From the cell containing the given text, extract its center point as [X, Y] coordinate. 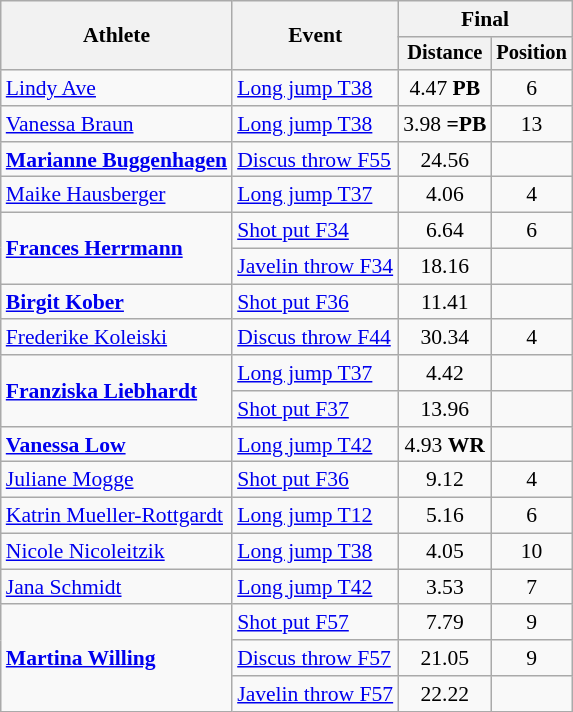
21.05 [444, 658]
Marianne Buggenhagen [116, 160]
Nicole Nicoleitzik [116, 552]
Martina Willing [116, 658]
Vanessa Low [116, 445]
4.93 WR [444, 445]
Vanessa Braun [116, 124]
10 [531, 552]
3.98 =PB [444, 124]
Jana Schmidt [116, 587]
5.16 [444, 516]
Birgit Kober [116, 302]
9.12 [444, 480]
7.79 [444, 623]
4.42 [444, 373]
4.05 [444, 552]
Position [531, 54]
3.53 [444, 587]
Juliane Mogge [116, 480]
Javelin throw F57 [315, 694]
4.06 [444, 195]
Shot put F37 [315, 409]
6.64 [444, 231]
Discus throw F55 [315, 160]
Final [485, 19]
Shot put F57 [315, 623]
Javelin throw F34 [315, 267]
24.56 [444, 160]
13.96 [444, 409]
4.47 PB [444, 88]
7 [531, 587]
Frederike Koleiski [116, 338]
22.22 [444, 694]
Long jump T12 [315, 516]
Distance [444, 54]
18.16 [444, 267]
Athlete [116, 36]
Franziska Liebhardt [116, 390]
Lindy Ave [116, 88]
Katrin Mueller-Rottgardt [116, 516]
30.34 [444, 338]
Frances Herrmann [116, 248]
13 [531, 124]
11.41 [444, 302]
Event [315, 36]
Shot put F34 [315, 231]
Maike Hausberger [116, 195]
Discus throw F44 [315, 338]
Discus throw F57 [315, 658]
